Determine the [x, y] coordinate at the center of the cell enclosing the given text.  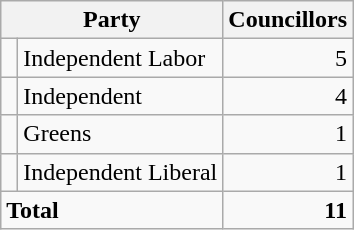
Councillors [288, 20]
11 [288, 210]
4 [288, 96]
Party [112, 20]
Independent Labor [120, 58]
Independent Liberal [120, 172]
Greens [120, 134]
5 [288, 58]
Independent [120, 96]
Total [112, 210]
